Extract the [x, y] coordinate from the center of the cell holding the provided text.  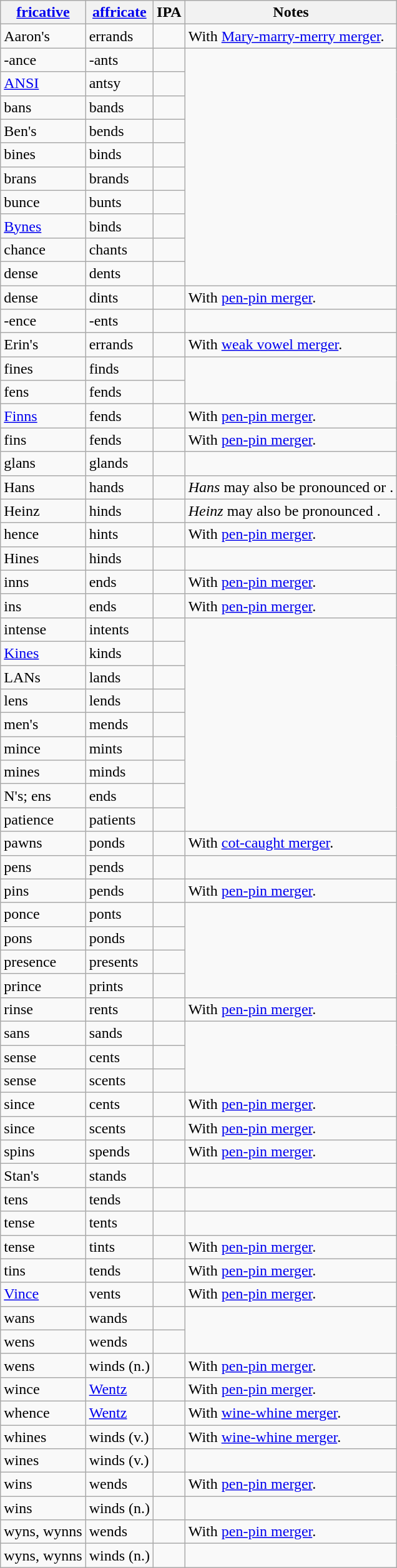
Heinz [43, 511]
Kines [43, 653]
Bynes [43, 226]
patients [119, 820]
Hans [43, 487]
wines [43, 1461]
mines [43, 772]
pawns [43, 843]
wans [43, 1318]
men's [43, 725]
N's; ens [43, 796]
mints [119, 748]
bands [119, 107]
Hans may also be pronounced or . [291, 487]
With Mary-marry-merry merger. [291, 36]
fricative [43, 12]
hands [119, 487]
affricate [119, 12]
chants [119, 249]
bunce [43, 202]
mince [43, 748]
glans [43, 463]
spins [43, 1152]
hence [43, 535]
bines [43, 155]
rinse [43, 1009]
-ence [43, 321]
pens [43, 867]
fens [43, 392]
bans [43, 107]
sans [43, 1033]
whines [43, 1436]
ponce [43, 914]
Heinz may also be pronounced . [291, 511]
hints [119, 535]
ins [43, 606]
LANs [43, 677]
spends [119, 1152]
Notes [291, 12]
presents [119, 962]
dints [119, 298]
tins [43, 1270]
bends [119, 131]
intents [119, 629]
dents [119, 273]
pons [43, 938]
tents [119, 1223]
fins [43, 440]
wands [119, 1318]
finds [119, 369]
Aaron's [43, 36]
-ance [43, 60]
mends [119, 725]
Finns [43, 416]
glands [119, 463]
pins [43, 891]
inns [43, 582]
brands [119, 178]
Hines [43, 558]
IPA [170, 12]
Vince [43, 1294]
whence [43, 1413]
brans [43, 178]
stands [119, 1176]
bunts [119, 202]
intense [43, 629]
presence [43, 962]
-ents [119, 321]
Erin's [43, 345]
ANSI [43, 84]
sands [119, 1033]
fines [43, 369]
wince [43, 1389]
patience [43, 820]
rents [119, 1009]
Ben's [43, 131]
lands [119, 677]
Stan's [43, 1176]
prince [43, 985]
minds [119, 772]
ponts [119, 914]
tints [119, 1247]
-ants [119, 60]
prints [119, 985]
With cot-caught merger. [291, 843]
tens [43, 1199]
lends [119, 701]
kinds [119, 653]
With weak vowel merger. [291, 345]
lens [43, 701]
antsy [119, 84]
vents [119, 1294]
chance [43, 249]
